Output the [X, Y] coordinate of the center of the cell containing the given text.  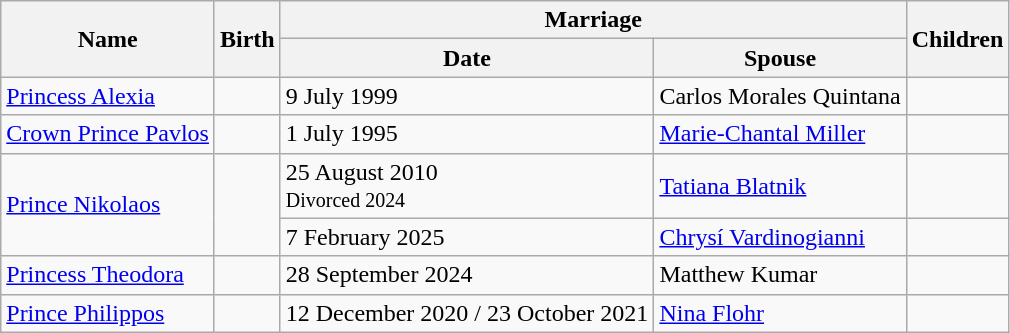
Tatiana Blatnik [780, 186]
Princess Alexia [108, 96]
Matthew Kumar [780, 275]
1 July 1995 [467, 134]
28 September 2024 [467, 275]
Birth [247, 39]
Spouse [780, 58]
Carlos Morales Quintana [780, 96]
Marriage [593, 20]
Name [108, 39]
Nina Flohr [780, 313]
7 February 2025 [467, 237]
9 July 1999 [467, 96]
12 December 2020 / 23 October 2021 [467, 313]
Prince Philippos [108, 313]
Princess Theodora [108, 275]
Children [958, 39]
Chrysí Vardinogianni [780, 237]
Date [467, 58]
Prince Nikolaos [108, 204]
Marie-Chantal Miller [780, 134]
Crown Prince Pavlos [108, 134]
25 August 2010Divorced 2024 [467, 186]
